Identify which cell holds the provided text, then report its [X, Y] central coordinate. 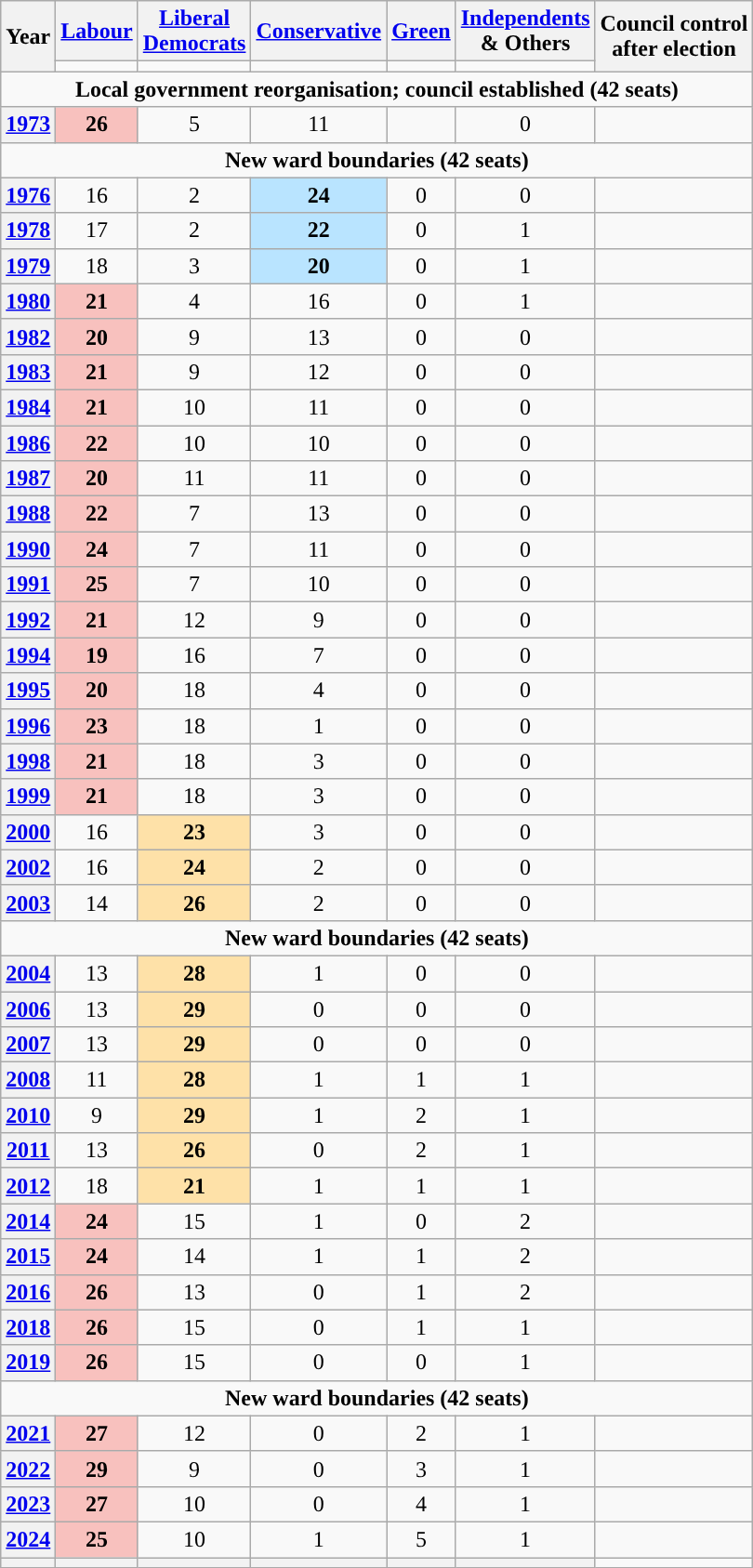
Year [28, 36]
1983 [28, 372]
2023 [28, 1504]
2008 [28, 1080]
2006 [28, 1008]
2018 [28, 1327]
Labour [97, 32]
Green [422, 32]
1982 [28, 336]
1990 [28, 549]
1980 [28, 301]
2003 [28, 903]
2016 [28, 1292]
1998 [28, 761]
2010 [28, 1115]
2011 [28, 1151]
1988 [28, 514]
19 [97, 655]
1992 [28, 620]
2002 [28, 867]
Independents& Others [525, 32]
2000 [28, 832]
2012 [28, 1186]
2021 [28, 1433]
1995 [28, 691]
Conservative [319, 32]
Liberal Democrats [194, 32]
2019 [28, 1363]
1999 [28, 797]
Council controlafter election [674, 36]
1986 [28, 443]
17 [97, 231]
2004 [28, 973]
1984 [28, 407]
1994 [28, 655]
2007 [28, 1045]
2024 [28, 1539]
1996 [28, 726]
1991 [28, 585]
1973 [28, 125]
Local government reorganisation; council established (42 seats) [377, 89]
2014 [28, 1221]
2015 [28, 1257]
1987 [28, 479]
1978 [28, 231]
1979 [28, 266]
1976 [28, 195]
2022 [28, 1469]
